Identify which cell holds the provided text, then report its (X, Y) central coordinate. 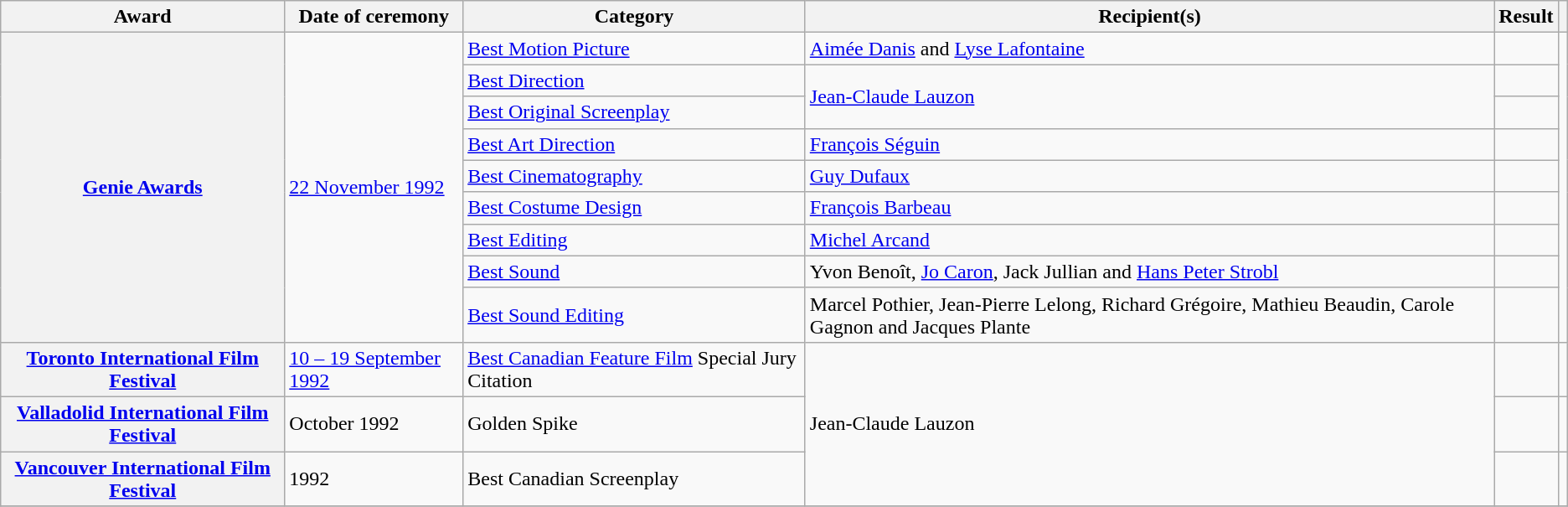
10 – 19 September 1992 (374, 369)
Golden Spike (635, 424)
Toronto International Film Festival (142, 369)
Best Editing (635, 240)
Michel Arcand (1149, 240)
Best Original Screenplay (635, 112)
Yvon Benoît, Jo Caron, Jack Jullian and Hans Peter Strobl (1149, 272)
Best Sound (635, 272)
Category (635, 17)
1992 (374, 478)
Recipient(s) (1149, 17)
Best Canadian Screenplay (635, 478)
Best Cinematography (635, 176)
Vancouver International Film Festival (142, 478)
Result (1526, 17)
October 1992 (374, 424)
Date of ceremony (374, 17)
22 November 1992 (374, 188)
François Séguin (1149, 144)
François Barbeau (1149, 208)
Guy Dufaux (1149, 176)
Genie Awards (142, 188)
Best Sound Editing (635, 315)
Best Art Direction (635, 144)
Award (142, 17)
Best Canadian Feature Film Special Jury Citation (635, 369)
Aimée Danis and Lyse Lafontaine (1149, 49)
Best Motion Picture (635, 49)
Marcel Pothier, Jean-Pierre Lelong, Richard Grégoire, Mathieu Beaudin, Carole Gagnon and Jacques Plante (1149, 315)
Best Direction (635, 80)
Valladolid International Film Festival (142, 424)
Best Costume Design (635, 208)
